Find where the given text appears and provide that cell's center as (x, y) coordinate. 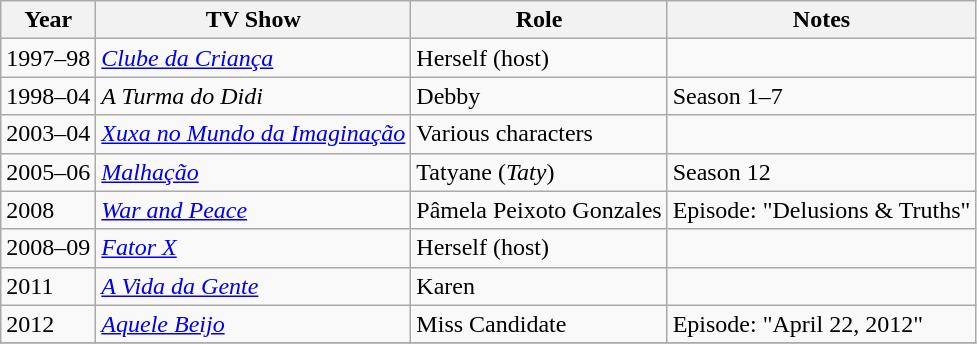
Tatyane (Taty) (539, 172)
Clube da Criança (254, 58)
War and Peace (254, 210)
A Vida da Gente (254, 286)
Fator X (254, 248)
Xuxa no Mundo da Imaginação (254, 134)
Miss Candidate (539, 324)
Season 1–7 (822, 96)
2012 (48, 324)
Various characters (539, 134)
2008–09 (48, 248)
1997–98 (48, 58)
Debby (539, 96)
Malhação (254, 172)
2003–04 (48, 134)
Episode: "April 22, 2012" (822, 324)
Aquele Beijo (254, 324)
2011 (48, 286)
Karen (539, 286)
Season 12 (822, 172)
Notes (822, 20)
TV Show (254, 20)
Episode: "Delusions & Truths" (822, 210)
2005–06 (48, 172)
Year (48, 20)
A Turma do Didi (254, 96)
Role (539, 20)
1998–04 (48, 96)
Pâmela Peixoto Gonzales (539, 210)
2008 (48, 210)
